Capture the cell that displays the provided text and extract its [X, Y] central coordinate. 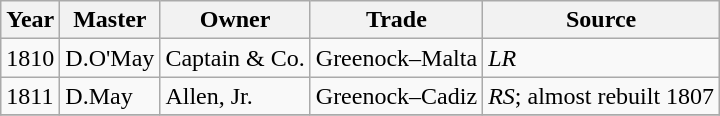
Trade [396, 20]
1811 [30, 96]
Source [602, 20]
D.O'May [110, 58]
Master [110, 20]
Greenock–Cadiz [396, 96]
Owner [235, 20]
Year [30, 20]
1810 [30, 58]
Greenock–Malta [396, 58]
Captain & Co. [235, 58]
LR [602, 58]
D.May [110, 96]
Allen, Jr. [235, 96]
RS; almost rebuilt 1807 [602, 96]
